Provide the [x, y] coordinate of the cell's center where the given text is located.  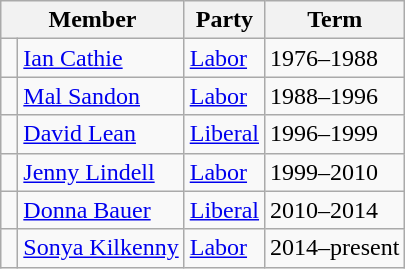
1976–1988 [335, 58]
Donna Bauer [101, 210]
2014–present [335, 248]
1996–1999 [335, 134]
Party [224, 20]
Member [92, 20]
Mal Sandon [101, 96]
Ian Cathie [101, 58]
Sonya Kilkenny [101, 248]
1999–2010 [335, 172]
2010–2014 [335, 210]
David Lean [101, 134]
1988–1996 [335, 96]
Term [335, 20]
Jenny Lindell [101, 172]
